Scan for the cell matching the given text and deliver its [x, y] coordinate at center. 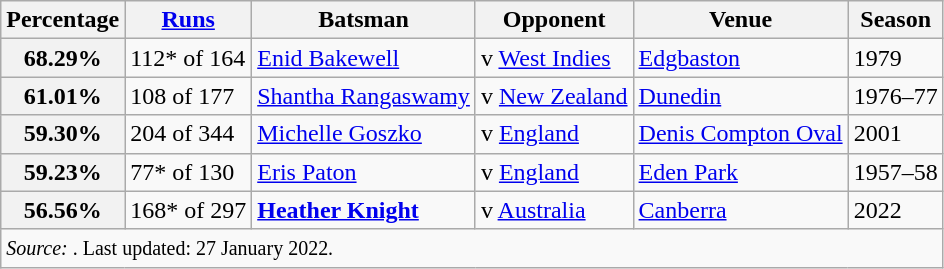
59.23% [63, 172]
Canberra [740, 210]
Heather Knight [364, 210]
Denis Compton Oval [740, 134]
Source: . Last updated: 27 January 2022. [472, 248]
Eden Park [740, 172]
Edgbaston [740, 58]
v West Indies [554, 58]
Enid Bakewell [364, 58]
Eris Paton [364, 172]
v New Zealand [554, 96]
77* of 130 [188, 172]
Venue [740, 20]
168* of 297 [188, 210]
Michelle Goszko [364, 134]
Batsman [364, 20]
Season [896, 20]
108 of 177 [188, 96]
Dunedin [740, 96]
112* of 164 [188, 58]
Runs [188, 20]
Percentage [63, 20]
1957–58 [896, 172]
1976–77 [896, 96]
1979 [896, 58]
61.01% [63, 96]
204 of 344 [188, 134]
Opponent [554, 20]
59.30% [63, 134]
56.56% [63, 210]
2001 [896, 134]
2022 [896, 210]
v Australia [554, 210]
Shantha Rangaswamy [364, 96]
68.29% [63, 58]
